Capture the cell that displays the provided text and extract its (X, Y) central coordinate. 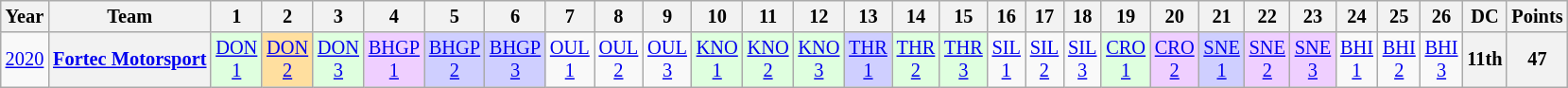
15 (963, 16)
2 (287, 16)
SIL2 (1044, 60)
19 (1126, 16)
CRO1 (1126, 60)
Points (1537, 16)
BHI2 (1399, 60)
8 (619, 16)
BHGP3 (515, 60)
4 (394, 16)
23 (1313, 16)
18 (1082, 16)
BHI3 (1442, 60)
BHGP1 (394, 60)
24 (1357, 16)
THR1 (868, 60)
Team (129, 16)
16 (1007, 16)
25 (1399, 16)
7 (570, 16)
47 (1537, 60)
6 (515, 16)
20 (1175, 16)
THR3 (963, 60)
11th (1484, 60)
DON2 (287, 60)
CRO2 (1175, 60)
OUL3 (667, 60)
OUL2 (619, 60)
13 (868, 16)
BHI1 (1357, 60)
3 (338, 16)
OUL1 (570, 60)
26 (1442, 16)
SNE3 (1313, 60)
SIL1 (1007, 60)
22 (1267, 16)
Fortec Motorsport (129, 60)
11 (768, 16)
12 (818, 16)
THR2 (916, 60)
21 (1221, 16)
1 (236, 16)
2020 (25, 60)
SNE1 (1221, 60)
DON3 (338, 60)
Year (25, 16)
BHGP2 (455, 60)
SNE2 (1267, 60)
KNO2 (768, 60)
KNO1 (717, 60)
5 (455, 16)
10 (717, 16)
DC (1484, 16)
14 (916, 16)
9 (667, 16)
17 (1044, 16)
DON1 (236, 60)
SIL3 (1082, 60)
KNO3 (818, 60)
